Return (X, Y) of the center of cell containing provided text 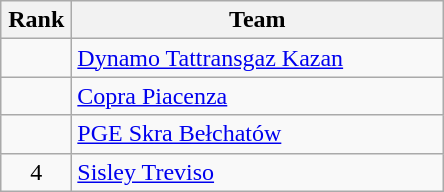
Team (258, 20)
Rank (36, 20)
Dynamo Tattransgaz Kazan (258, 58)
PGE Skra Bełchatów (258, 134)
Sisley Treviso (258, 172)
Copra Piacenza (258, 96)
4 (36, 172)
